Output the (x, y) coordinate of the center of the cell containing the given text.  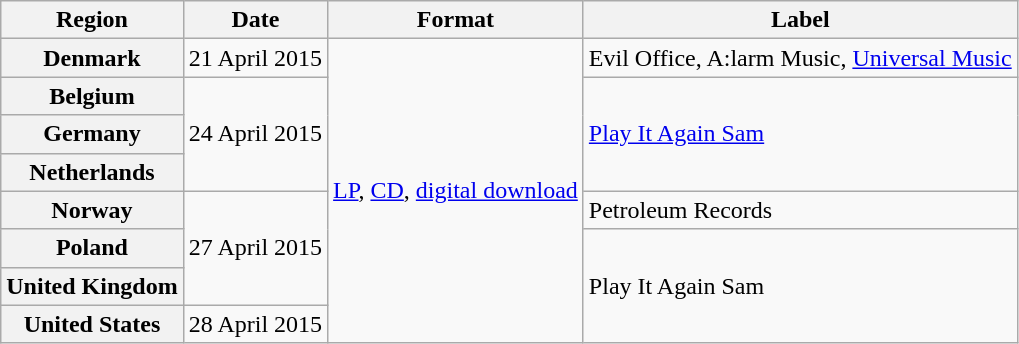
Label (800, 20)
Germany (92, 134)
Region (92, 20)
Denmark (92, 58)
Date (255, 20)
21 April 2015 (255, 58)
LP, CD, digital download (456, 191)
Format (456, 20)
Netherlands (92, 172)
24 April 2015 (255, 134)
United Kingdom (92, 286)
Poland (92, 248)
United States (92, 324)
Norway (92, 210)
Petroleum Records (800, 210)
Evil Office, A:larm Music, Universal Music (800, 58)
Belgium (92, 96)
28 April 2015 (255, 324)
27 April 2015 (255, 248)
